Return (X, Y) of the center of cell containing provided text 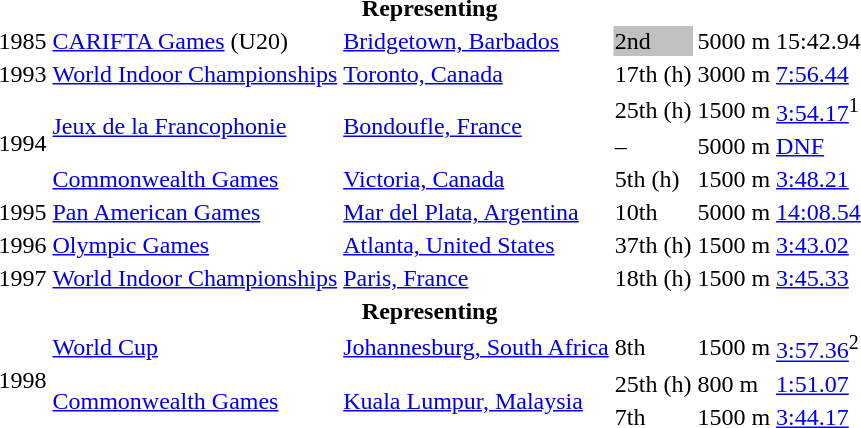
8th (653, 347)
Paris, France (476, 278)
Victoria, Canada (476, 179)
Bondoufle, France (476, 126)
World Cup (195, 347)
18th (h) (653, 278)
5th (h) (653, 179)
17th (h) (653, 74)
Mar del Plata, Argentina (476, 212)
10th (653, 212)
800 m (734, 384)
3000 m (734, 74)
2nd (653, 41)
CARIFTA Games (U20) (195, 41)
Toronto, Canada (476, 74)
37th (h) (653, 245)
Olympic Games (195, 245)
Johannesburg, South Africa (476, 347)
Jeux de la Francophonie (195, 126)
Commonwealth Games (195, 179)
Bridgetown, Barbados (476, 41)
Pan American Games (195, 212)
– (653, 146)
Atlanta, United States (476, 245)
